Extract the [X, Y] coordinate from the center of the cell holding the provided text.  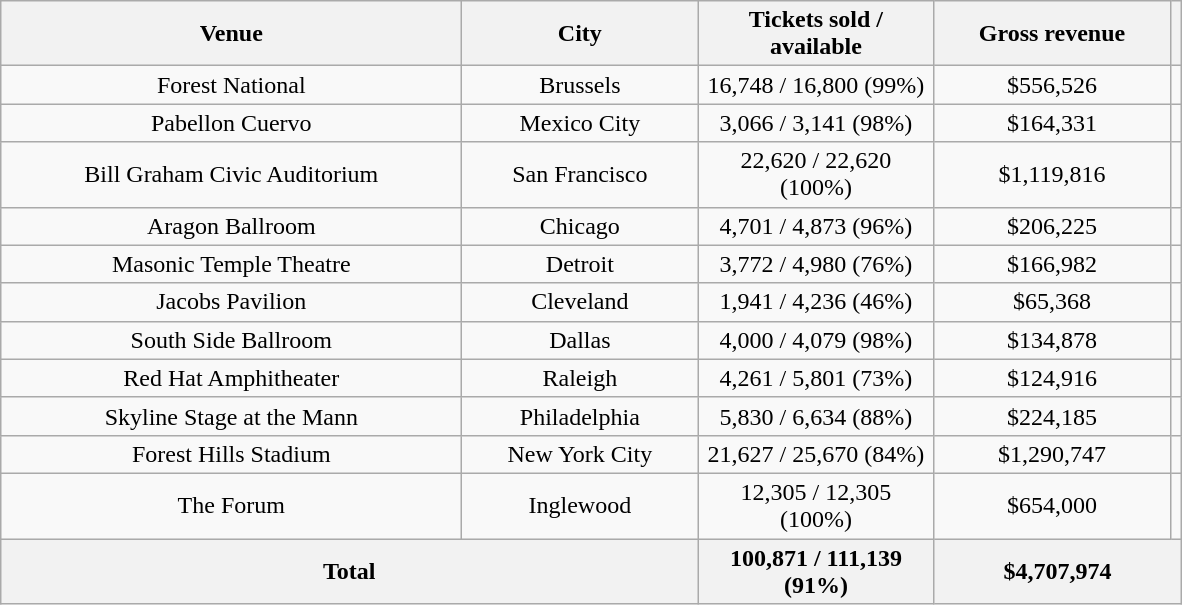
$164,331 [1052, 123]
100,871 / 111,139 (91%) [816, 570]
Jacobs Pavilion [232, 302]
3,772 / 4,980 (76%) [816, 264]
San Francisco [580, 174]
$134,878 [1052, 340]
$206,225 [1052, 226]
Cleveland [580, 302]
Mexico City [580, 123]
$4,707,974 [1058, 570]
Dallas [580, 340]
16,748 / 16,800 (99%) [816, 85]
4,701 / 4,873 (96%) [816, 226]
$124,916 [1052, 378]
12,305 / 12,305 (100%) [816, 506]
Inglewood [580, 506]
$224,185 [1052, 416]
$166,982 [1052, 264]
21,627 / 25,670 (84%) [816, 454]
Forest Hills Stadium [232, 454]
5,830 / 6,634 (88%) [816, 416]
4,261 / 5,801 (73%) [816, 378]
Philadelphia [580, 416]
3,066 / 3,141 (98%) [816, 123]
22,620 / 22,620 (100%) [816, 174]
4,000 / 4,079 (98%) [816, 340]
$1,119,816 [1052, 174]
Red Hat Amphitheater [232, 378]
Pabellon Cuervo [232, 123]
$654,000 [1052, 506]
$1,290,747 [1052, 454]
New York City [580, 454]
Raleigh [580, 378]
Tickets sold / available [816, 34]
Venue [232, 34]
Bill Graham Civic Auditorium [232, 174]
Gross revenue [1052, 34]
Chicago [580, 226]
1,941 / 4,236 (46%) [816, 302]
$556,526 [1052, 85]
Skyline Stage at the Mann [232, 416]
South Side Ballroom [232, 340]
Total [350, 570]
Detroit [580, 264]
Masonic Temple Theatre [232, 264]
$65,368 [1052, 302]
Brussels [580, 85]
City [580, 34]
The Forum [232, 506]
Forest National [232, 85]
Aragon Ballroom [232, 226]
